Return the (X, Y) coordinate for the center point of the cell that contains the specified text.  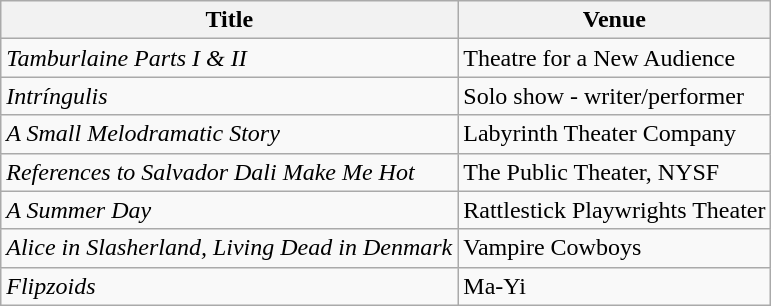
Solo show - writer/performer (614, 96)
A Summer Day (230, 210)
The Public Theater, NYSF (614, 172)
Flipzoids (230, 286)
Theatre for a New Audience (614, 58)
Intríngulis (230, 96)
Title (230, 20)
References to Salvador Dali Make Me Hot (230, 172)
Rattlestick Playwrights Theater (614, 210)
A Small Melodramatic Story (230, 134)
Ma-Yi (614, 286)
Labyrinth Theater Company (614, 134)
Tamburlaine Parts I & II (230, 58)
Venue (614, 20)
Alice in Slasherland, Living Dead in Denmark (230, 248)
Vampire Cowboys (614, 248)
